Find where the given text appears and provide that cell's center as (x, y) coordinate. 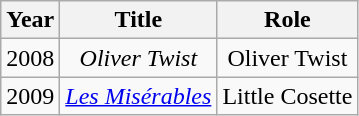
2008 (30, 58)
Year (30, 20)
2009 (30, 96)
Role (288, 20)
Little Cosette (288, 96)
Les Misérables (138, 96)
Title (138, 20)
